Pinpoint the cell where the given text exists, returning its [X, Y] midpoint coordinate. 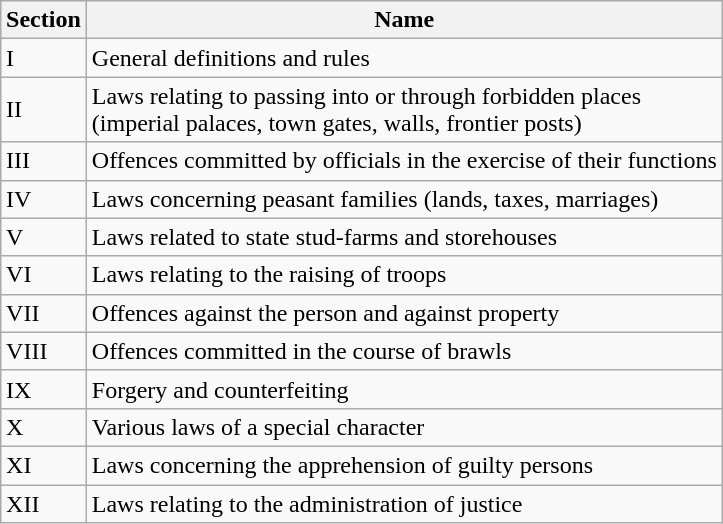
Laws relating to the raising of troops [404, 275]
Offences committed in the course of brawls [404, 351]
Laws relating to passing into or through forbidden places(imperial palaces, town gates, walls, frontier posts) [404, 110]
III [44, 161]
Laws relating to the administration of justice [404, 503]
Laws related to state stud-farms and storehouses [404, 237]
VII [44, 313]
Section [44, 20]
XII [44, 503]
General definitions and rules [404, 58]
X [44, 427]
IX [44, 389]
I [44, 58]
Name [404, 20]
VIII [44, 351]
V [44, 237]
Forgery and counterfeiting [404, 389]
Laws concerning peasant families (lands, taxes, marriages) [404, 199]
Offences committed by officials in the exercise of their functions [404, 161]
IV [44, 199]
Offences against the person and against property [404, 313]
Various laws of a special character [404, 427]
VI [44, 275]
XI [44, 465]
Laws concerning the apprehension of guilty persons [404, 465]
II [44, 110]
